Return the [x, y] coordinate for the center point of the cell that contains the specified text.  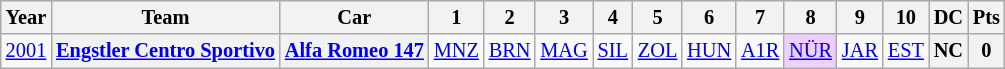
MNZ [456, 51]
2 [510, 17]
8 [810, 17]
NC [948, 51]
Alfa Romeo 147 [354, 51]
EST [906, 51]
9 [860, 17]
3 [564, 17]
10 [906, 17]
Car [354, 17]
ZOL [658, 51]
0 [986, 51]
Team [166, 17]
NÜR [810, 51]
MAG [564, 51]
SIL [613, 51]
HUN [709, 51]
BRN [510, 51]
JAR [860, 51]
5 [658, 17]
2001 [26, 51]
Pts [986, 17]
1 [456, 17]
Year [26, 17]
7 [760, 17]
DC [948, 17]
4 [613, 17]
A1R [760, 51]
6 [709, 17]
Engstler Centro Sportivo [166, 51]
